Output the (x, y) coordinate of the center of the cell containing the given text.  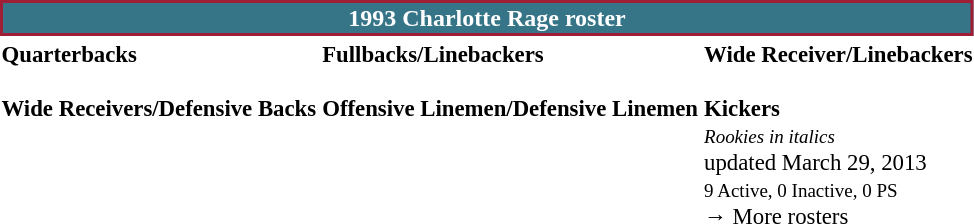
1993 Charlotte Rage roster (487, 18)
